Identify which cell holds the provided text, then report its (X, Y) central coordinate. 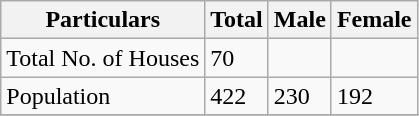
Total (237, 20)
230 (300, 96)
Population (103, 96)
Total No. of Houses (103, 58)
70 (237, 58)
Male (300, 20)
Particulars (103, 20)
Female (374, 20)
422 (237, 96)
192 (374, 96)
